Find where the given text appears and provide that cell's center as [x, y] coordinate. 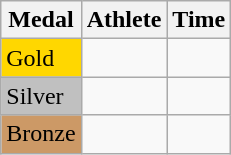
Athlete [124, 20]
Bronze [41, 134]
Silver [41, 96]
Medal [41, 20]
Time [199, 20]
Gold [41, 58]
